Determine the (x, y) coordinate at the center of the cell enclosing the given text.  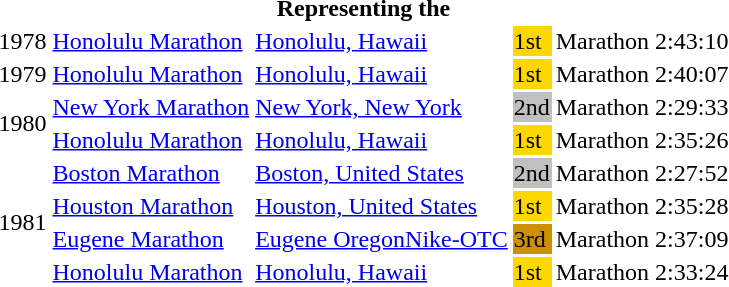
New York Marathon (151, 107)
Houston Marathon (151, 206)
Eugene OregonNike-OTC (382, 239)
Eugene Marathon (151, 239)
Boston, United States (382, 173)
3rd (532, 239)
Boston Marathon (151, 173)
Houston, United States (382, 206)
New York, New York (382, 107)
